Identify which cell holds the provided text, then report its (X, Y) central coordinate. 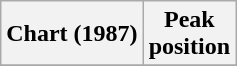
Peak position (189, 34)
Chart (1987) (72, 34)
